Locate the cell with the specified text and output its [X, Y] center coordinate. 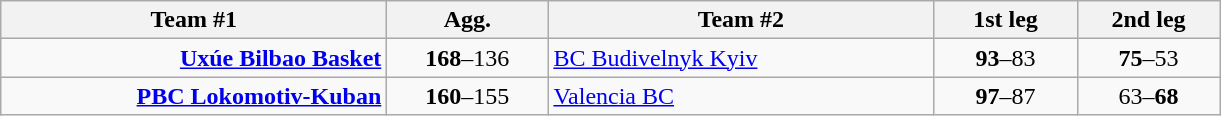
97–87 [1006, 96]
63–68 [1148, 96]
2nd leg [1148, 20]
75–53 [1148, 58]
Team #2 [741, 20]
BC Budivelnyk Kyiv [741, 58]
Uxúe Bilbao Basket [194, 58]
160–155 [468, 96]
Agg. [468, 20]
Valencia BC [741, 96]
168–136 [468, 58]
PBC Lokomotiv-Kuban [194, 96]
Team #1 [194, 20]
1st leg [1006, 20]
93–83 [1006, 58]
